For the text-containing cell, return its midpoint in (X, Y) coordinate format. 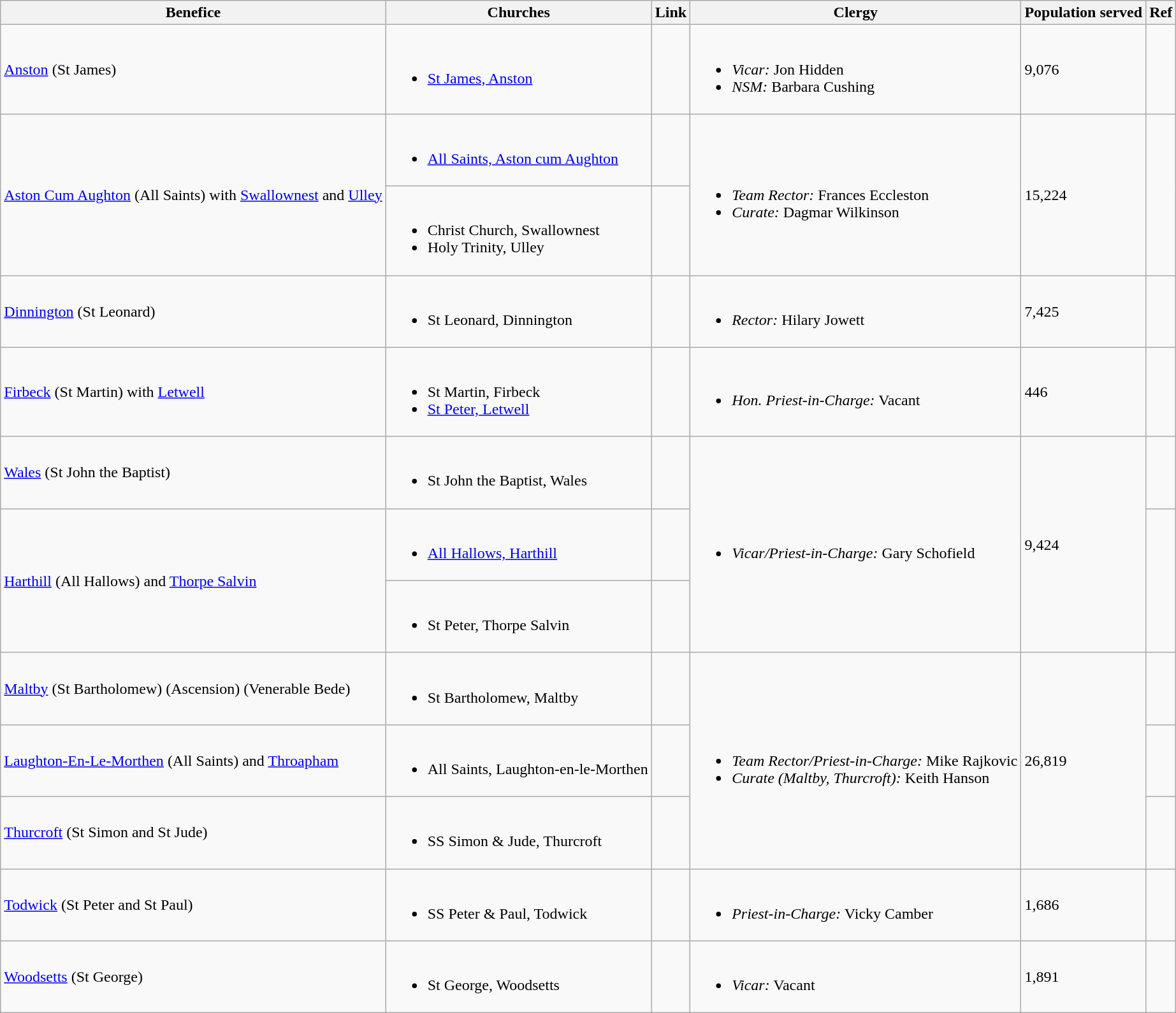
Harthill (All Hallows) and Thorpe Salvin (193, 580)
Laughton-En-Le-Morthen (All Saints) and Throapham (193, 761)
Rector: Hilary Jowett (855, 311)
St John the Baptist, Wales (519, 473)
1,891 (1084, 977)
St Martin, FirbeckSt Peter, Letwell (519, 392)
Todwick (St Peter and St Paul) (193, 905)
St James, Anston (519, 69)
Population served (1084, 13)
Team Rector: Frances EcclestonCurate: Dagmar Wilkinson (855, 195)
St Bartholomew, Maltby (519, 688)
Ref (1161, 13)
All Saints, Aston cum Aughton (519, 150)
446 (1084, 392)
Aston Cum Aughton (All Saints) with Swallownest and Ulley (193, 195)
Christ Church, SwallownestHoly Trinity, Ulley (519, 231)
Anston (St James) (193, 69)
Link (671, 13)
26,819 (1084, 761)
Clergy (855, 13)
Thurcroft (St Simon and St Jude) (193, 832)
Churches (519, 13)
Vicar: Jon HiddenNSM: Barbara Cushing (855, 69)
All Hallows, Harthill (519, 544)
1,686 (1084, 905)
15,224 (1084, 195)
Priest-in-Charge: Vicky Camber (855, 905)
Team Rector/Priest-in-Charge: Mike RajkovicCurate (Maltby, Thurcroft): Keith Hanson (855, 761)
7,425 (1084, 311)
Vicar: Vacant (855, 977)
Woodsetts (St George) (193, 977)
9,076 (1084, 69)
Wales (St John the Baptist) (193, 473)
St Leonard, Dinnington (519, 311)
SS Peter & Paul, Todwick (519, 905)
Maltby (St Bartholomew) (Ascension) (Venerable Bede) (193, 688)
Firbeck (St Martin) with Letwell (193, 392)
Benefice (193, 13)
St George, Woodsetts (519, 977)
Hon. Priest-in-Charge: Vacant (855, 392)
SS Simon & Jude, Thurcroft (519, 832)
St Peter, Thorpe Salvin (519, 617)
All Saints, Laughton-en-le-Morthen (519, 761)
Dinnington (St Leonard) (193, 311)
Vicar/Priest-in-Charge: Gary Schofield (855, 544)
9,424 (1084, 544)
